Determine the (X, Y) coordinate at the center of the cell enclosing the given text.  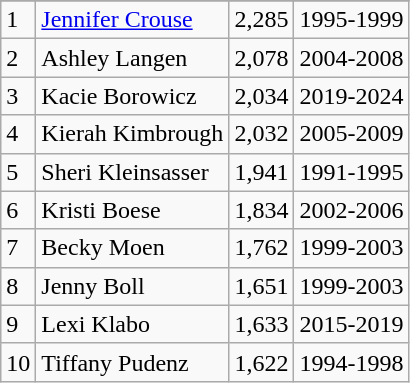
2 (18, 58)
Kacie Borowicz (132, 96)
3 (18, 96)
Tiffany Pudenz (132, 362)
6 (18, 210)
7 (18, 248)
Kristi Boese (132, 210)
1,941 (262, 172)
Kierah Kimbrough (132, 134)
2005-2009 (352, 134)
Lexi Klabo (132, 324)
Sheri Kleinsasser (132, 172)
Becky Moen (132, 248)
2019-2024 (352, 96)
Ashley Langen (132, 58)
2,285 (262, 20)
2002-2006 (352, 210)
1,622 (262, 362)
Jennifer Crouse (132, 20)
1,633 (262, 324)
9 (18, 324)
1,834 (262, 210)
Jenny Boll (132, 286)
5 (18, 172)
1 (18, 20)
1,651 (262, 286)
2,078 (262, 58)
1991-1995 (352, 172)
1994-1998 (352, 362)
1,762 (262, 248)
4 (18, 134)
2,034 (262, 96)
1995-1999 (352, 20)
2004-2008 (352, 58)
2015-2019 (352, 324)
10 (18, 362)
8 (18, 286)
2,032 (262, 134)
